Output the (x, y) coordinate of the center of the cell containing the given text.  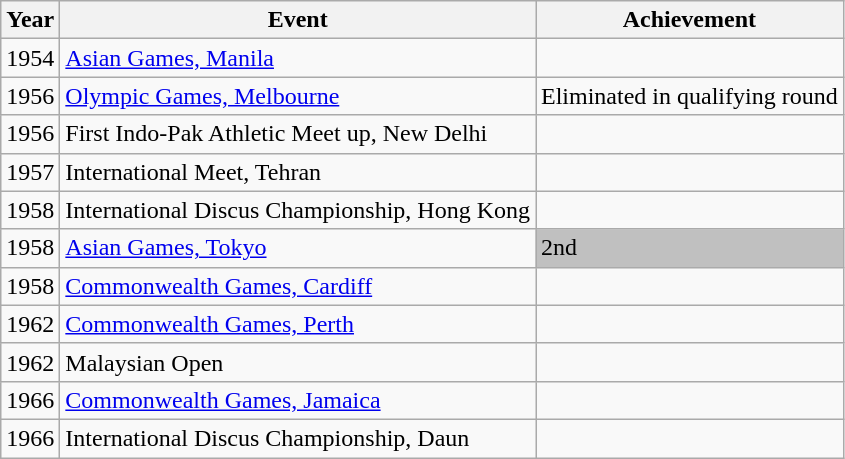
International Discus Championship, Daun (298, 438)
Olympic Games, Melbourne (298, 96)
Event (298, 20)
Eliminated in qualifying round (690, 96)
Year (30, 20)
Malaysian Open (298, 362)
Commonwealth Games, Jamaica (298, 400)
First Indo-Pak Athletic Meet up, New Delhi (298, 134)
International Meet, Tehran (298, 172)
International Discus Championship, Hong Kong (298, 210)
Asian Games, Tokyo (298, 248)
Achievement (690, 20)
Commonwealth Games, Perth (298, 324)
Asian Games, Manila (298, 58)
1957 (30, 172)
2nd (690, 248)
1954 (30, 58)
Commonwealth Games, Cardiff (298, 286)
